Identify which cell holds the provided text, then report its (X, Y) central coordinate. 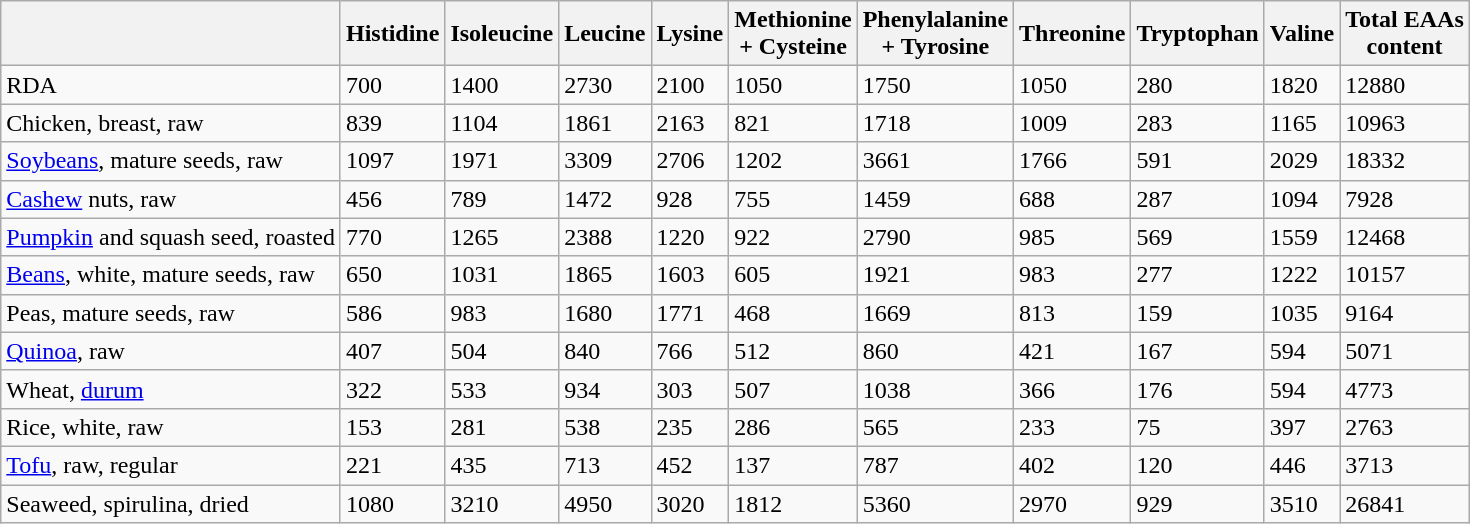
1222 (1302, 275)
167 (1198, 351)
280 (1198, 85)
929 (1198, 503)
3020 (690, 503)
538 (605, 427)
Tofu, raw, regular (171, 465)
12468 (1405, 237)
821 (793, 123)
407 (392, 351)
789 (502, 199)
1766 (1072, 161)
1459 (935, 199)
766 (690, 351)
221 (392, 465)
Beans, white, mature seeds, raw (171, 275)
283 (1198, 123)
1202 (793, 161)
1820 (1302, 85)
RDA (171, 85)
569 (1198, 237)
2763 (1405, 427)
1680 (605, 313)
1861 (605, 123)
700 (392, 85)
2388 (605, 237)
Seaweed, spirulina, dried (171, 503)
2100 (690, 85)
533 (502, 389)
3510 (1302, 503)
Valine (1302, 34)
452 (690, 465)
1603 (690, 275)
1971 (502, 161)
Peas, mature seeds, raw (171, 313)
839 (392, 123)
7928 (1405, 199)
10963 (1405, 123)
Chicken, breast, raw (171, 123)
2163 (690, 123)
Threonine (1072, 34)
Wheat, durum (171, 389)
Total EAAscontent (1405, 34)
688 (1072, 199)
Phenylalanine+ Tyrosine (935, 34)
75 (1198, 427)
235 (690, 427)
286 (793, 427)
565 (935, 427)
Histidine (392, 34)
18332 (1405, 161)
456 (392, 199)
840 (605, 351)
397 (1302, 427)
512 (793, 351)
4950 (605, 503)
120 (1198, 465)
137 (793, 465)
5071 (1405, 351)
2790 (935, 237)
1718 (935, 123)
159 (1198, 313)
2706 (690, 161)
586 (392, 313)
1097 (392, 161)
446 (1302, 465)
1038 (935, 389)
3713 (1405, 465)
1165 (1302, 123)
2029 (1302, 161)
176 (1198, 389)
787 (935, 465)
Lysine (690, 34)
1865 (605, 275)
504 (502, 351)
985 (1072, 237)
650 (392, 275)
Pumpkin and squash seed, roasted (171, 237)
153 (392, 427)
287 (1198, 199)
1035 (1302, 313)
10157 (1405, 275)
1080 (392, 503)
233 (1072, 427)
3210 (502, 503)
1400 (502, 85)
421 (1072, 351)
1104 (502, 123)
26841 (1405, 503)
1220 (690, 237)
860 (935, 351)
3661 (935, 161)
605 (793, 275)
934 (605, 389)
2970 (1072, 503)
Cashew nuts, raw (171, 199)
813 (1072, 313)
9164 (1405, 313)
1472 (605, 199)
1265 (502, 237)
366 (1072, 389)
1669 (935, 313)
402 (1072, 465)
1094 (1302, 199)
1031 (502, 275)
928 (690, 199)
Rice, white, raw (171, 427)
435 (502, 465)
Methionine+ Cysteine (793, 34)
281 (502, 427)
303 (690, 389)
507 (793, 389)
1559 (1302, 237)
755 (793, 199)
277 (1198, 275)
Tryptophan (1198, 34)
1921 (935, 275)
468 (793, 313)
1771 (690, 313)
1812 (793, 503)
1750 (935, 85)
4773 (1405, 389)
Quinoa, raw (171, 351)
713 (605, 465)
591 (1198, 161)
Isoleucine (502, 34)
12880 (1405, 85)
1009 (1072, 123)
Soybeans, mature seeds, raw (171, 161)
322 (392, 389)
3309 (605, 161)
922 (793, 237)
770 (392, 237)
Leucine (605, 34)
2730 (605, 85)
5360 (935, 503)
